Detect which cell encompasses the target text, then output its [x, y] center coordinate. 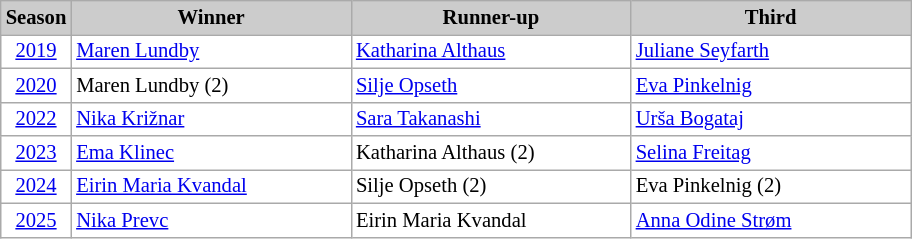
Nika Prevc [211, 220]
2025 [36, 220]
Eva Pinkelnig (2) [771, 186]
Third [771, 17]
2022 [36, 119]
Anna Odine Strøm [771, 220]
Maren Lundby [211, 51]
2023 [36, 153]
Season [36, 17]
Winner [211, 17]
Katharina Althaus [491, 51]
Runner-up [491, 17]
Juliane Seyfarth [771, 51]
Silje Opseth (2) [491, 186]
Ema Klinec [211, 153]
Silje Opseth [491, 85]
Katharina Althaus (2) [491, 153]
Maren Lundby (2) [211, 85]
Urša Bogataj [771, 119]
Eva Pinkelnig [771, 85]
2024 [36, 186]
Sara Takanashi [491, 119]
Selina Freitag [771, 153]
2020 [36, 85]
2019 [36, 51]
Nika Križnar [211, 119]
